Find where the given text appears and provide that cell's center as (X, Y) coordinate. 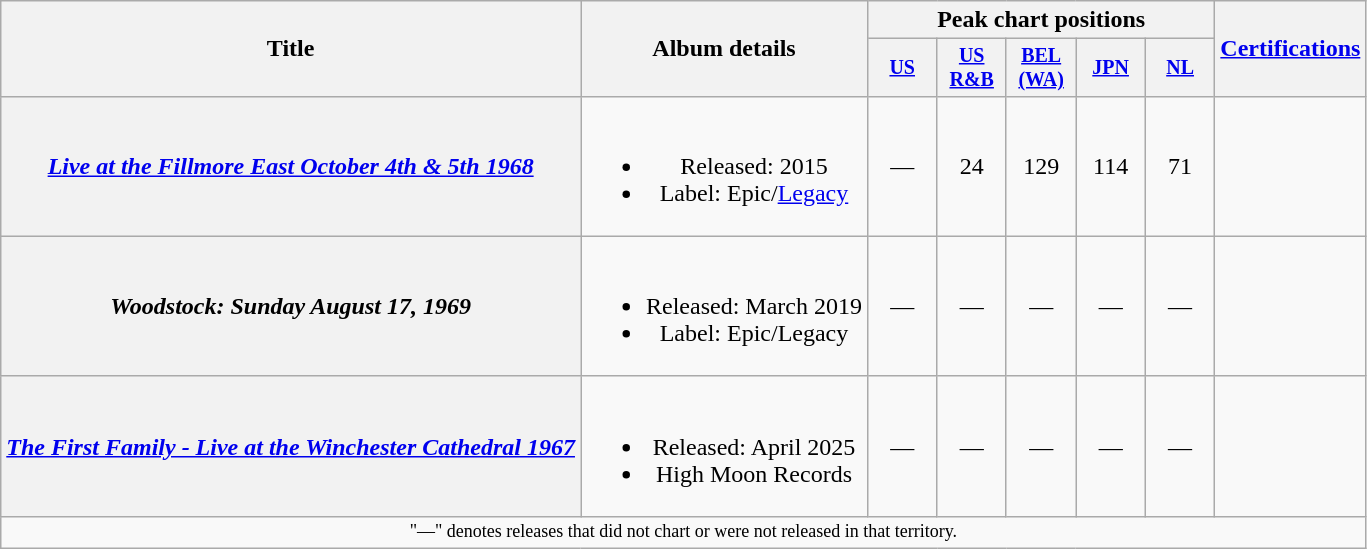
Album details (724, 49)
NL (1180, 68)
Live at the Fillmore East October 4th & 5th 1968 (291, 166)
Released: March 2019Label: Epic/Legacy (724, 306)
Woodstock: Sunday August 17, 1969 (291, 306)
US (902, 68)
Certifications (1290, 49)
24 (972, 166)
129 (1040, 166)
"—" denotes releases that did not chart or were not released in that territory. (684, 532)
114 (1110, 166)
USR&B (972, 68)
71 (1180, 166)
The First Family - Live at the Winchester Cathedral 1967 (291, 446)
Title (291, 49)
Peak chart positions (1040, 20)
Released: April 2025High Moon Records (724, 446)
JPN (1110, 68)
Released: 2015Label: Epic/Legacy (724, 166)
BEL(WA) (1040, 68)
